Output the [x, y] coordinate of the center of the cell containing the given text.  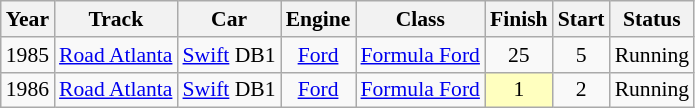
Class [420, 19]
Track [116, 19]
1 [519, 90]
Start [582, 19]
25 [519, 55]
5 [582, 55]
Year [28, 19]
Car [228, 19]
Engine [318, 19]
Status [652, 19]
2 [582, 90]
1985 [28, 55]
Finish [519, 19]
1986 [28, 90]
